From the cell containing the given text, extract its center point as (X, Y) coordinate. 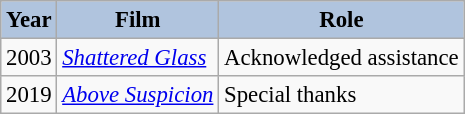
Shattered Glass (138, 58)
Year (29, 20)
2003 (29, 58)
Acknowledged assistance (342, 58)
Above Suspicion (138, 95)
2019 (29, 95)
Role (342, 20)
Film (138, 20)
Special thanks (342, 95)
